Detect which cell encompasses the target text, then output its (x, y) center coordinate. 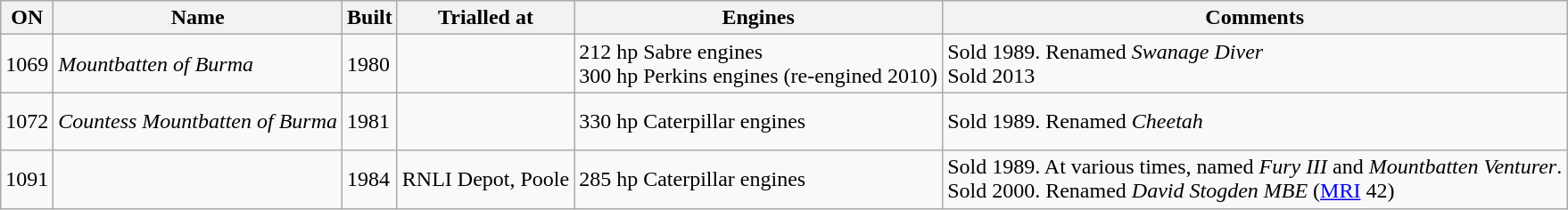
330 hp Caterpillar engines (758, 121)
1984 (370, 180)
1069 (27, 64)
Built (370, 18)
1072 (27, 121)
1980 (370, 64)
Trialled at (485, 18)
Sold 1989. Renamed Cheetah (1255, 121)
285 hp Caterpillar engines (758, 180)
Sold 1989. At various times, named Fury III and Mountbatten Venturer.Sold 2000. Renamed David Stogden MBE (MRI 42) (1255, 180)
1091 (27, 180)
Countess Mountbatten of Burma (198, 121)
Mountbatten of Burma (198, 64)
Engines (758, 18)
Name (198, 18)
RNLI Depot, Poole (485, 180)
1981 (370, 121)
Sold 1989. Renamed Swanage DiverSold 2013 (1255, 64)
Comments (1255, 18)
ON (27, 18)
212 hp Sabre engines300 hp Perkins engines (re-engined 2010) (758, 64)
